Capture the cell that displays the provided text and extract its [X, Y] central coordinate. 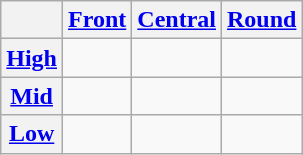
Central [177, 20]
Round [262, 20]
Low [32, 134]
Front [98, 20]
High [32, 58]
Mid [32, 96]
